Identify which cell holds the provided text, then report its (X, Y) central coordinate. 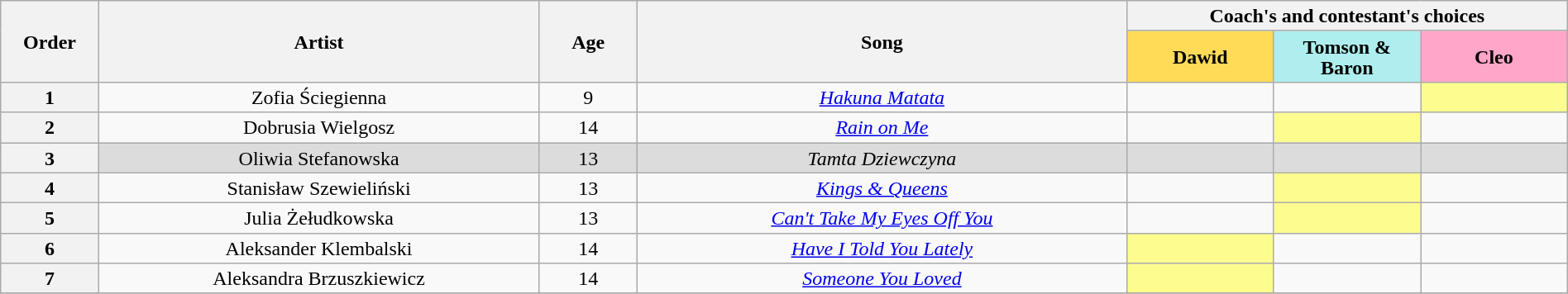
Kings & Queens (882, 188)
Aleksandra Brzuszkiewicz (319, 279)
Song (882, 41)
Rain on Me (882, 127)
Have I Told You Lately (882, 248)
7 (50, 279)
Someone You Loved (882, 279)
Cleo (1494, 56)
Tamta Dziewczyna (882, 157)
4 (50, 188)
Hakuna Matata (882, 97)
Zofia Ściegienna (319, 97)
Stanisław Szewieliński (319, 188)
Can't Take My Eyes Off You (882, 218)
6 (50, 248)
Tomson & Baron (1347, 56)
Aleksander Klembalski (319, 248)
9 (588, 97)
1 (50, 97)
3 (50, 157)
Julia Żełudkowska (319, 218)
Dawid (1200, 56)
Dobrusia Wielgosz (319, 127)
2 (50, 127)
5 (50, 218)
Age (588, 41)
Oliwia Stefanowska (319, 157)
Artist (319, 41)
Coach's and contestant's choices (1346, 17)
Order (50, 41)
